Scan for the cell matching the given text and deliver its [x, y] coordinate at center. 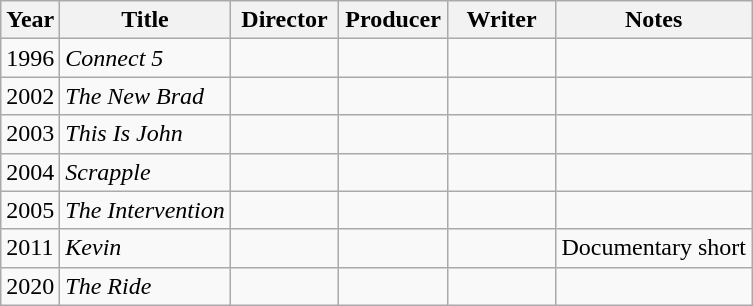
2002 [30, 96]
2005 [30, 210]
Scrapple [145, 172]
1996 [30, 58]
The Ride [145, 286]
Documentary short [654, 248]
2003 [30, 134]
Connect 5 [145, 58]
2011 [30, 248]
Producer [394, 20]
Notes [654, 20]
The Intervention [145, 210]
Director [284, 20]
2004 [30, 172]
Writer [502, 20]
This Is John [145, 134]
Title [145, 20]
Year [30, 20]
The New Brad [145, 96]
2020 [30, 286]
Kevin [145, 248]
